For the text-containing cell, return its midpoint in [X, Y] coordinate format. 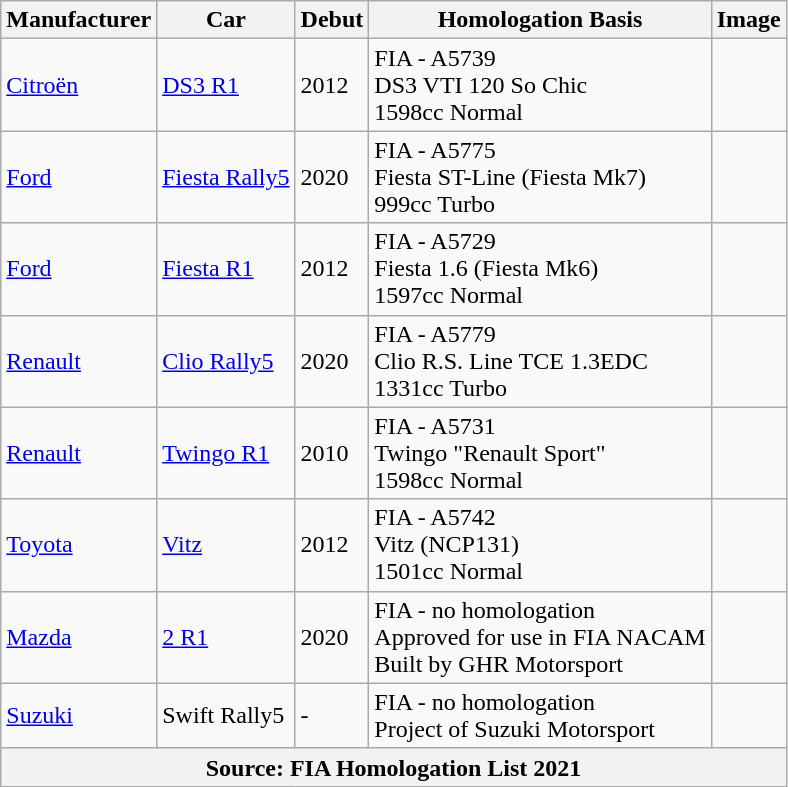
Toyota [79, 545]
Source: FIA Homologation List 2021 [394, 767]
FIA - A5779Clio R.S. Line TCE 1.3EDC1331cc Turbo [540, 361]
Mazda [79, 637]
FIA - A5729Fiesta 1.6 (Fiesta Mk6)1597cc Normal [540, 269]
Clio Rally5 [226, 361]
FIA - A5775Fiesta ST-Line (Fiesta Mk7)999cc Turbo [540, 177]
Car [226, 20]
2 R1 [226, 637]
FIA - A5731Twingo "Renault Sport"1598cc Normal [540, 453]
Debut [332, 20]
Twingo R1 [226, 453]
FIA - no homologationApproved for use in FIA NACAMBuilt by GHR Motorsport [540, 637]
FIA - A5742Vitz (NCP131)1501cc Normal [540, 545]
Homologation Basis [540, 20]
Citroën [79, 85]
Vitz [226, 545]
Fiesta R1 [226, 269]
Manufacturer [79, 20]
FIA - A5739DS3 VTI 120 So Chic1598cc Normal [540, 85]
Suzuki [79, 716]
DS3 R1 [226, 85]
Image [748, 20]
FIA - no homologationProject of Suzuki Motorsport [540, 716]
- [332, 716]
2010 [332, 453]
Fiesta Rally5 [226, 177]
Swift Rally5 [226, 716]
